Locate the cell with the specified text and output its [X, Y] center coordinate. 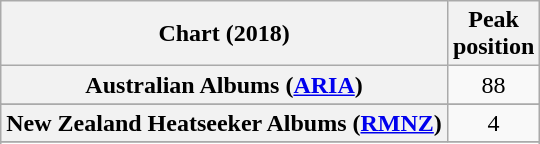
4 [493, 123]
Chart (2018) [224, 34]
88 [493, 85]
Peak position [493, 34]
Australian Albums (ARIA) [224, 85]
New Zealand Heatseeker Albums (RMNZ) [224, 123]
